Search for the cell housing the specified text and yield its (x, y) center coordinate. 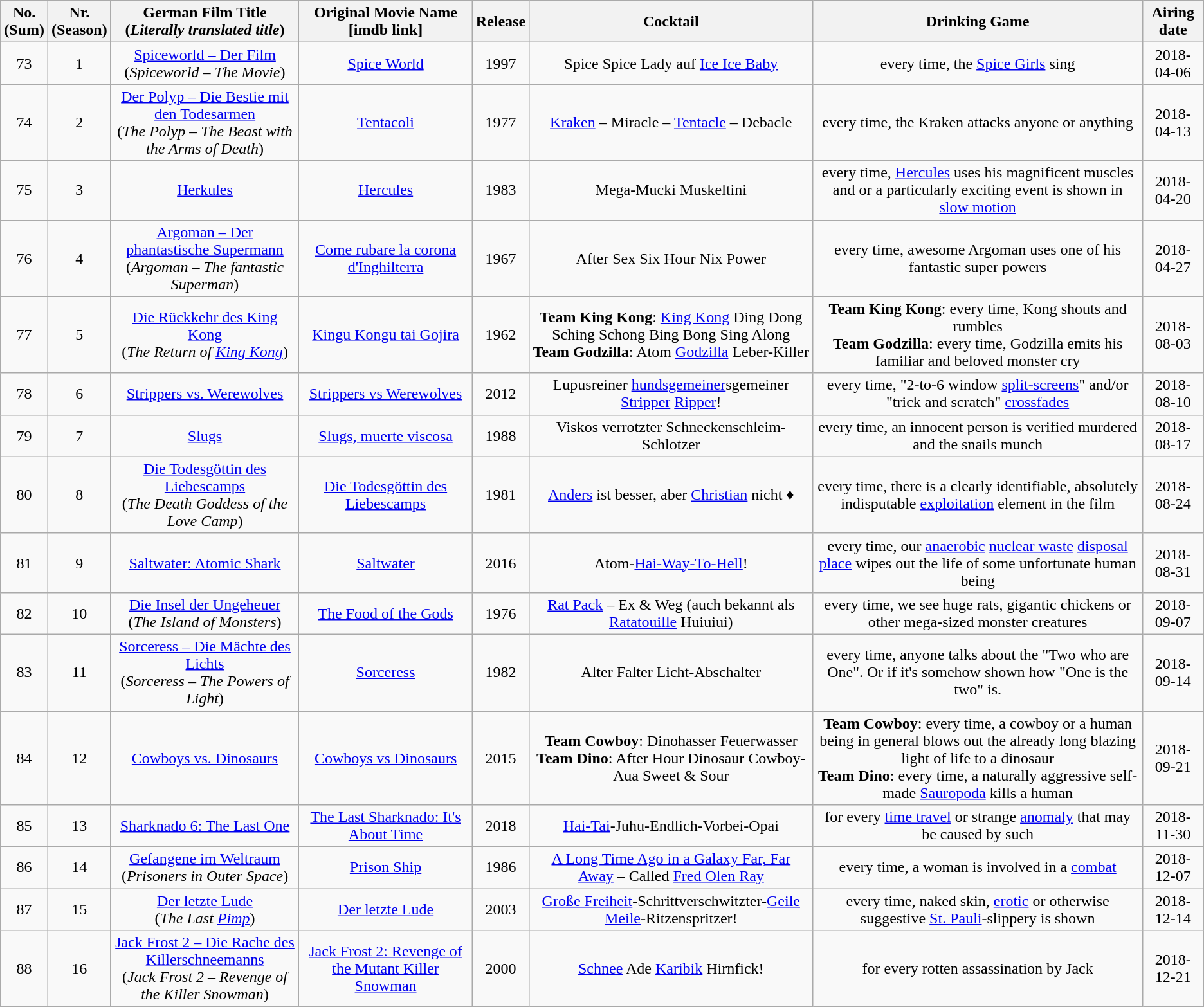
1982 (500, 673)
83 (24, 673)
2018-08-03 (1173, 334)
Hai-Tai-Juhu-Endlich-Vorbei-Opai (671, 826)
every time, naked skin, erotic or otherwise suggestive St. Pauli-slippery is shown (978, 909)
2 (79, 122)
every time, an innocent person is verified murdered and the snails munch (978, 436)
Sorceress – Die Mächte des Lichts(Sorceress – The Powers of Light) (205, 673)
every time, a woman is involved in a combat (978, 868)
1962 (500, 334)
80 (24, 495)
2016 (500, 563)
The Last Sharknado: It's About Time (386, 826)
Gefangene im Weltraum(Prisoners in Outer Space) (205, 868)
Original Movie Name [imdb link] (386, 22)
75 (24, 190)
every time, the Kraken attacks anyone or anything (978, 122)
78 (24, 394)
every time, the Spice Girls sing (978, 63)
Release (500, 22)
for every time travel or strange anomaly that may be caused by such (978, 826)
2018-09-07 (1173, 613)
Die Todesgöttin des Liebescamps(The Death Goddess of the Love Camp) (205, 495)
2018-04-27 (1173, 259)
10 (79, 613)
Sorceress (386, 673)
2018-04-20 (1173, 190)
Saltwater: Atomic Shark (205, 563)
Viskos verrotzter Schneckenschleim-Schlotzer (671, 436)
After Sex Six Hour Nix Power (671, 259)
86 (24, 868)
87 (24, 909)
9 (79, 563)
7 (79, 436)
Prison Ship (386, 868)
2018-12-14 (1173, 909)
Tentacoli (386, 122)
1977 (500, 122)
76 (24, 259)
1988 (500, 436)
2015 (500, 758)
12 (79, 758)
No.(Sum) (24, 22)
Alter Falter Licht-Abschalter (671, 673)
Sharknado 6: The Last One (205, 826)
2018-04-06 (1173, 63)
Schnee Ade Karibik Hirnfick! (671, 968)
Die Todesgöttin des Liebescamps (386, 495)
3 (79, 190)
every time, our anaerobic nuclear waste disposal place wipes out the life of some unfortunate human being (978, 563)
Kingu Kongu tai Gojira (386, 334)
2018-04-13 (1173, 122)
Herkules (205, 190)
6 (79, 394)
Cowboys vs. Dinosaurs (205, 758)
2018-08-24 (1173, 495)
Lupusreiner hundsgemeinersgemeiner Stripper Ripper! (671, 394)
Nr.(Season) (79, 22)
The Food of the Gods (386, 613)
2018-09-14 (1173, 673)
Spice Spice Lady auf Ice Ice Baby (671, 63)
73 (24, 63)
Rat Pack – Ex & Weg (auch bekannt als Ratatouille Huiuiui) (671, 613)
2018 (500, 826)
16 (79, 968)
Slugs (205, 436)
Cowboys vs Dinosaurs (386, 758)
Jack Frost 2: Revenge of the Mutant Killer Snowman (386, 968)
2018-08-31 (1173, 563)
2003 (500, 909)
Argoman – Der phantastische Supermann(Argoman – The fantastic Superman) (205, 259)
81 (24, 563)
Kraken – Miracle – Tentacle – Debacle (671, 122)
Die Rückkehr des King Kong(The Return of King Kong) (205, 334)
Saltwater (386, 563)
Spiceworld – Der Film(Spiceworld – The Movie) (205, 63)
84 (24, 758)
Anders ist besser, aber Christian nicht ♦ (671, 495)
every time, "2-to-6 window split-screens" and/or "trick and scratch" crossfades (978, 394)
every time, there is a clearly identifiable, absolutely indisputable exploitation element in the film (978, 495)
Airing date (1173, 22)
Der letzte Lude (386, 909)
Die Insel der Ungeheuer(The Island of Monsters) (205, 613)
85 (24, 826)
every time, we see huge rats, gigantic chickens or other mega-sized monster creatures (978, 613)
82 (24, 613)
2000 (500, 968)
for every rotten assassination by Jack (978, 968)
Mega-Mucki Muskeltini (671, 190)
1983 (500, 190)
2018-12-07 (1173, 868)
1986 (500, 868)
5 (79, 334)
88 (24, 968)
Große Freiheit-Schrittverschwitzter-Geile Meile-Ritzenspritzer! (671, 909)
2018-11-30 (1173, 826)
Slugs, muerte viscosa (386, 436)
77 (24, 334)
1 (79, 63)
74 (24, 122)
every time, anyone talks about the "Two who are One". Or if it's somehow shown how "One is the two" is. (978, 673)
2018-09-21 (1173, 758)
Spice World (386, 63)
A Long Time Ago in a Galaxy Far, Far Away – Called Fred Olen Ray (671, 868)
Drinking Game (978, 22)
4 (79, 259)
2018-08-10 (1173, 394)
2012 (500, 394)
Atom-Hai-Way-To-Hell! (671, 563)
Strippers vs. Werewolves (205, 394)
8 (79, 495)
13 (79, 826)
Team King Kong: every time, Kong shouts and rumblesTeam Godzilla: every time, Godzilla emits his familiar and beloved monster cry (978, 334)
Der Polyp – Die Bestie mit den Todesarmen(The Polyp – The Beast with the Arms of Death) (205, 122)
1981 (500, 495)
Come rubare la corona d'Inghilterra (386, 259)
1976 (500, 613)
Cocktail (671, 22)
2018-12-21 (1173, 968)
every time, Hercules uses his magnificent muscles and or a particularly exciting event is shown in slow motion (978, 190)
1997 (500, 63)
every time, awesome Argoman uses one of his fantastic super powers (978, 259)
Team Cowboy: Dinohasser Feuerwasser Team Dino: After Hour Dinosaur Cowboy-Aua Sweet & Sour (671, 758)
Hercules (386, 190)
German Film Title (Literally translated title) (205, 22)
11 (79, 673)
1967 (500, 259)
2018-08-17 (1173, 436)
Jack Frost 2 – Die Rache des Killerschneemanns(Jack Frost 2 – Revenge of the Killer Snowman) (205, 968)
Team King Kong: King Kong Ding Dong Sching Schong Bing Bong Sing Along Team Godzilla: Atom Godzilla Leber-Killer (671, 334)
Strippers vs Werewolves (386, 394)
14 (79, 868)
Der letzte Lude(The Last Pimp) (205, 909)
79 (24, 436)
15 (79, 909)
